Return the (X, Y) coordinate for the center point of the cell that contains the specified text.  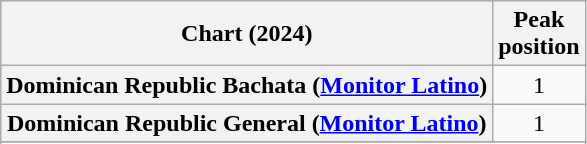
Dominican Republic General (Monitor Latino) (247, 123)
Chart (2024) (247, 34)
Dominican Republic Bachata (Monitor Latino) (247, 85)
Peakposition (539, 34)
